From the cell containing the given text, extract its center point as [x, y] coordinate. 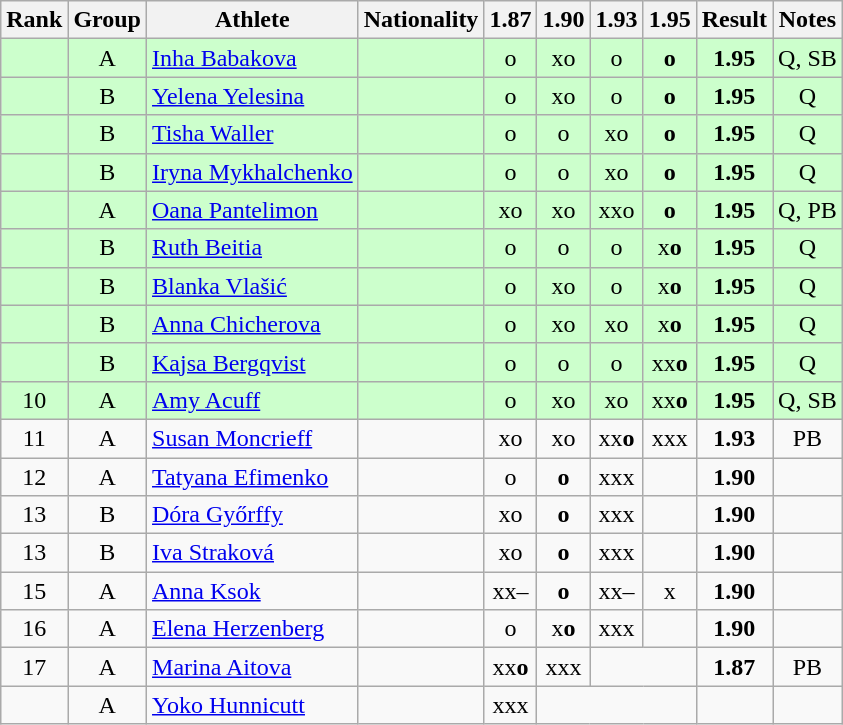
Anna Ksok [253, 591]
11 [34, 438]
Athlete [253, 20]
Amy Acuff [253, 400]
Rank [34, 20]
Tisha Waller [253, 134]
Dóra Győrffy [253, 515]
Iryna Mykhalchenko [253, 172]
15 [34, 591]
Marina Aitova [253, 667]
Iva Straková [253, 553]
Elena Herzenberg [253, 629]
Tatyana Efimenko [253, 477]
Nationality [421, 20]
x [670, 591]
Yelena Yelesina [253, 96]
16 [34, 629]
Oana Pantelimon [253, 210]
Yoko Hunnicutt [253, 705]
Anna Chicherova [253, 324]
17 [34, 667]
Blanka Vlašić [253, 286]
Q, PB [808, 210]
10 [34, 400]
Inha Babakova [253, 58]
Group [108, 20]
Kajsa Bergqvist [253, 362]
Susan Moncrieff [253, 438]
Result [734, 20]
Ruth Beitia [253, 248]
Notes [808, 20]
12 [34, 477]
